Find where the given text appears and provide that cell's center as (X, Y) coordinate. 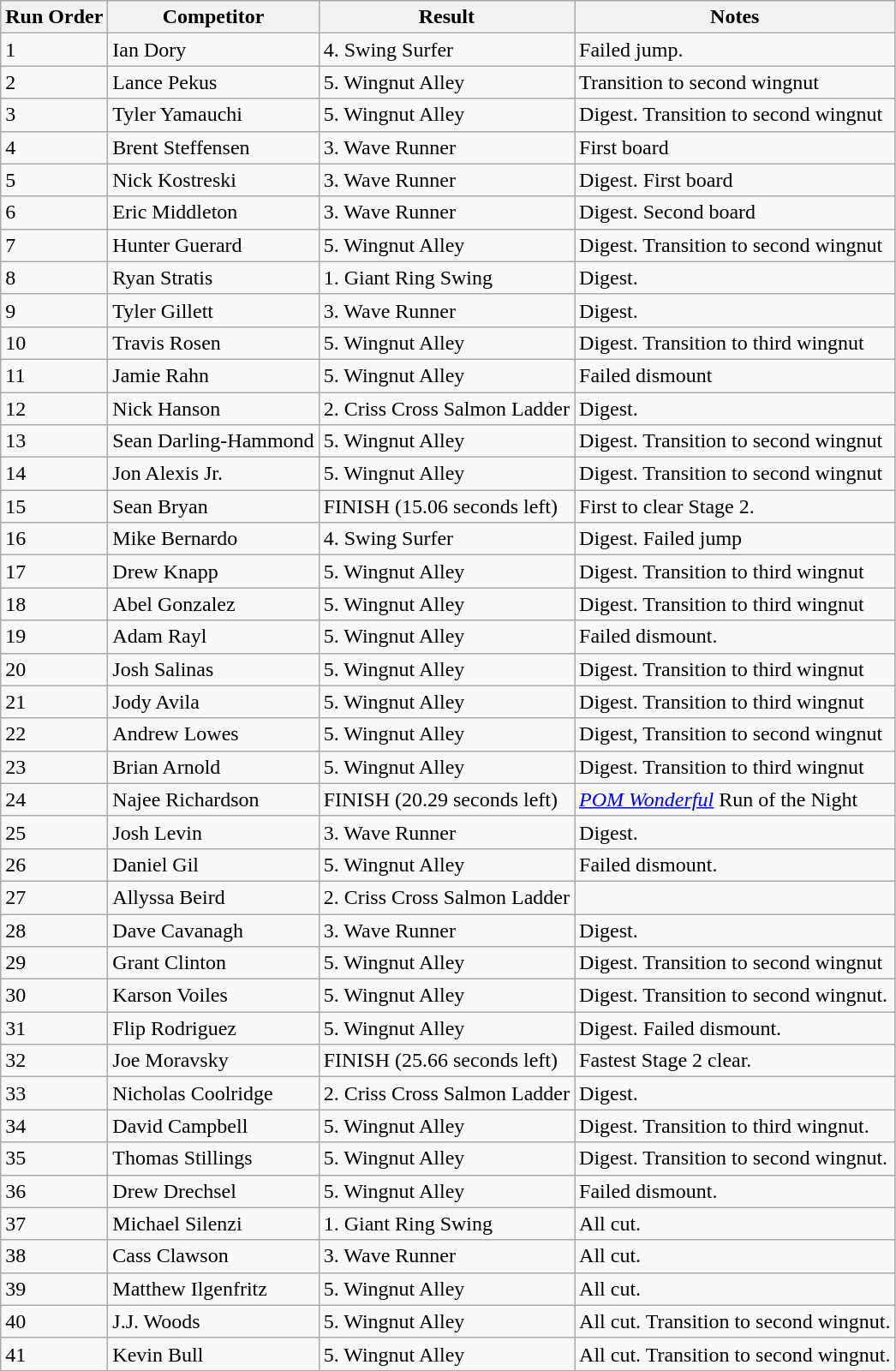
POM Wonderful Run of the Night (735, 799)
Dave Cavanagh (213, 930)
Kevin Bull (213, 1354)
4 (55, 147)
Run Order (55, 17)
37 (55, 1224)
15 (55, 506)
36 (55, 1191)
3 (55, 115)
8 (55, 278)
16 (55, 539)
Digest, Transition to second wingnut (735, 734)
20 (55, 669)
Flip Rodriguez (213, 1028)
40 (55, 1321)
FINISH (20.29 seconds left) (446, 799)
Tyler Yamauchi (213, 115)
Thomas Stillings (213, 1158)
Nick Kostreski (213, 180)
17 (55, 572)
FINISH (25.66 seconds left) (446, 1061)
35 (55, 1158)
Travis Rosen (213, 343)
Result (446, 17)
5 (55, 180)
Abel Gonzalez (213, 604)
33 (55, 1093)
Karson Voiles (213, 996)
First to clear Stage 2. (735, 506)
Digest. Failed dismount. (735, 1028)
Jon Alexis Jr. (213, 474)
23 (55, 767)
32 (55, 1061)
18 (55, 604)
Adam Rayl (213, 637)
Josh Levin (213, 832)
2 (55, 82)
27 (55, 897)
14 (55, 474)
Andrew Lowes (213, 734)
Sean Bryan (213, 506)
38 (55, 1256)
29 (55, 963)
24 (55, 799)
First board (735, 147)
39 (55, 1289)
Digest. Second board (735, 213)
Najee Richardson (213, 799)
FINISH (15.06 seconds left) (446, 506)
13 (55, 441)
Competitor (213, 17)
1 (55, 50)
Brian Arnold (213, 767)
Jamie Rahn (213, 375)
Notes (735, 17)
6 (55, 213)
Brent Steffensen (213, 147)
Failed dismount (735, 375)
21 (55, 702)
Hunter Guerard (213, 245)
Lance Pekus (213, 82)
Ian Dory (213, 50)
Nicholas Coolridge (213, 1093)
Digest. First board (735, 180)
12 (55, 409)
Allyssa Beird (213, 897)
Josh Salinas (213, 669)
Tyler Gillett (213, 310)
Eric Middleton (213, 213)
Jody Avila (213, 702)
31 (55, 1028)
7 (55, 245)
41 (55, 1354)
11 (55, 375)
Fastest Stage 2 clear. (735, 1061)
Cass Clawson (213, 1256)
J.J. Woods (213, 1321)
26 (55, 865)
Joe Moravsky (213, 1061)
Michael Silenzi (213, 1224)
19 (55, 637)
Daniel Gil (213, 865)
22 (55, 734)
10 (55, 343)
Failed jump. (735, 50)
34 (55, 1126)
Nick Hanson (213, 409)
Drew Drechsel (213, 1191)
28 (55, 930)
Digest. Transition to third wingnut. (735, 1126)
Matthew Ilgenfritz (213, 1289)
30 (55, 996)
Ryan Stratis (213, 278)
Grant Clinton (213, 963)
Sean Darling-Hammond (213, 441)
David Campbell (213, 1126)
Transition to second wingnut (735, 82)
Drew Knapp (213, 572)
Mike Bernardo (213, 539)
Digest. Failed jump (735, 539)
25 (55, 832)
9 (55, 310)
